Find where the given text appears and provide that cell's center as (X, Y) coordinate. 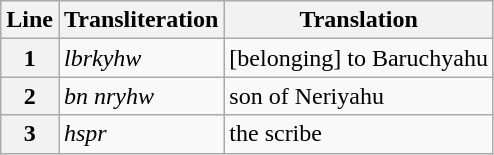
son of Neriyahu (359, 96)
hspr (140, 134)
Translation (359, 20)
1 (30, 58)
2 (30, 96)
3 (30, 134)
bn nryhw (140, 96)
[belonging] to Baruchyahu (359, 58)
Transliteration (140, 20)
lbrkyhw (140, 58)
the scribe (359, 134)
Line (30, 20)
